Scan for the cell matching the given text and deliver its (X, Y) coordinate at center. 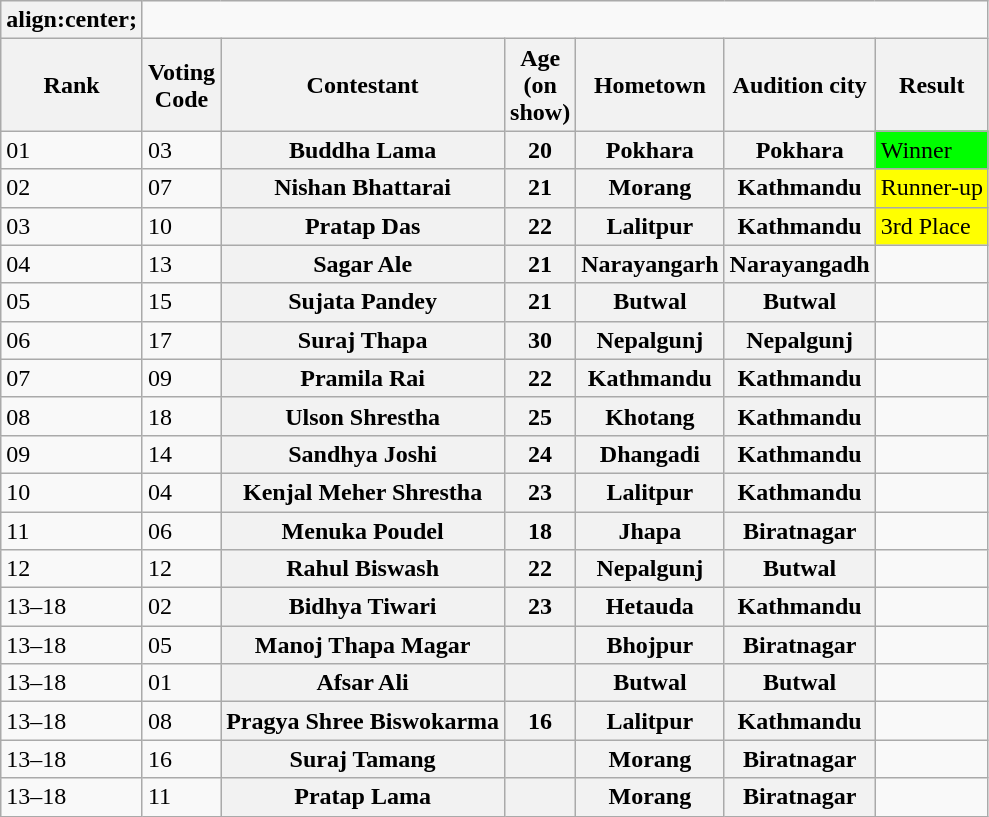
Suraj Tamang (363, 759)
Narayangadh (800, 264)
Result (932, 85)
Pratap Lama (363, 797)
30 (540, 340)
20 (540, 150)
Ulson Shrestha (363, 416)
Sandhya Joshi (363, 454)
align:center; (72, 20)
Hometown (650, 85)
Buddha Lama (363, 150)
Hetauda (650, 607)
Menuka Poudel (363, 531)
Jhapa (650, 531)
Bidhya Tiwari (363, 607)
13 (181, 264)
Khotang (650, 416)
Sujata Pandey (363, 302)
15 (181, 302)
Runner-up (932, 188)
Bhojpur (650, 645)
Audition city (800, 85)
Narayangarh (650, 264)
Kenjal Meher Shrestha (363, 492)
Pramila Rai (363, 378)
Rank (72, 85)
Winner (932, 150)
Pratap Das (363, 226)
Contestant (363, 85)
Age (on show) (540, 85)
Rahul Biswash (363, 569)
Pragya Shree Biswokarma (363, 721)
Suraj Thapa (363, 340)
25 (540, 416)
24 (540, 454)
Nishan Bhattarai (363, 188)
3rd Place (932, 226)
14 (181, 454)
Manoj Thapa Magar (363, 645)
Dhangadi (650, 454)
Afsar Ali (363, 683)
Sagar Ale (363, 264)
Voting Code (181, 85)
17 (181, 340)
